For the text-containing cell, return its midpoint in (x, y) coordinate format. 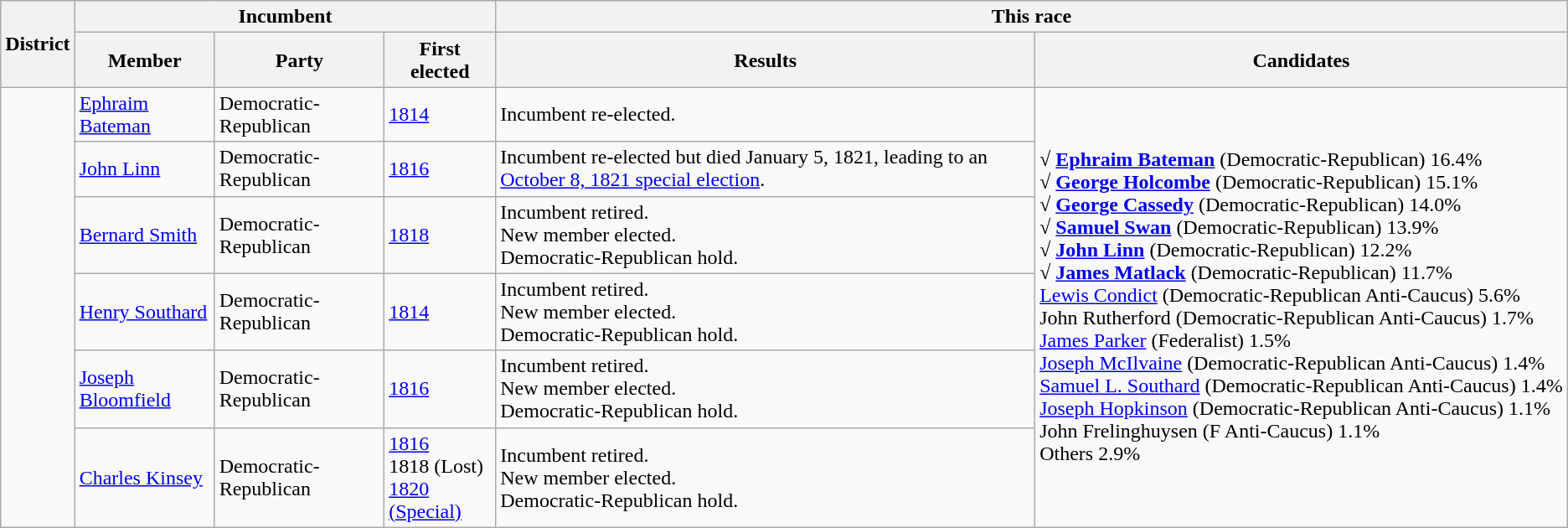
Charles Kinsey (144, 478)
1818 (441, 235)
Candidates (1302, 60)
Member (144, 60)
Results (766, 60)
Incumbent re-elected. (766, 114)
Incumbent (285, 17)
This race (1032, 17)
District (38, 44)
18161818 (Lost)1820 (Special) (441, 478)
Incumbent re-elected but died January 5, 1821, leading to an October 8, 1821 special election. (766, 169)
Party (300, 60)
John Linn (144, 169)
Bernard Smith (144, 235)
Ephraim Bateman (144, 114)
Henry Southard (144, 312)
First elected (441, 60)
Joseph Bloomfield (144, 389)
